For the text-containing cell, return its midpoint in [X, Y] coordinate format. 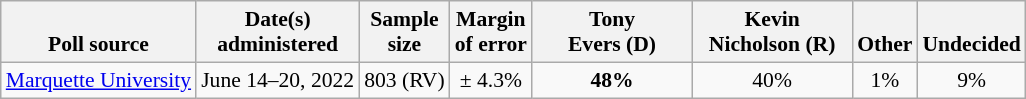
TonyEvers (D) [612, 32]
40% [772, 80]
Marginof error [491, 32]
Undecided [971, 32]
803 (RV) [404, 80]
9% [971, 80]
1% [884, 80]
KevinNicholson (R) [772, 32]
June 14–20, 2022 [278, 80]
Other [884, 32]
Marquette University [98, 80]
Poll source [98, 32]
Samplesize [404, 32]
± 4.3% [491, 80]
48% [612, 80]
Date(s)administered [278, 32]
